Capture the cell that displays the provided text and extract its [x, y] central coordinate. 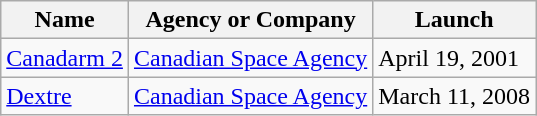
March 11, 2008 [454, 96]
Dextre [65, 96]
April 19, 2001 [454, 58]
Agency or Company [250, 20]
Name [65, 20]
Canadarm 2 [65, 58]
Launch [454, 20]
